Find where the given text appears and provide that cell's center as [x, y] coordinate. 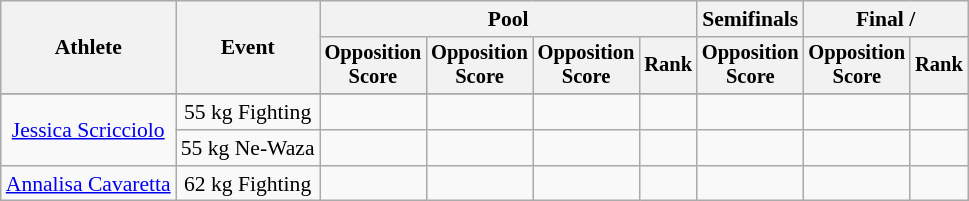
Semifinals [750, 19]
55 kg Fighting [248, 112]
Final / [886, 19]
Athlete [88, 48]
Pool [508, 19]
Event [248, 48]
55 kg Ne-Waza [248, 148]
Jessica Scricciolo [88, 130]
